Pinpoint the cell where the given text exists, returning its [X, Y] midpoint coordinate. 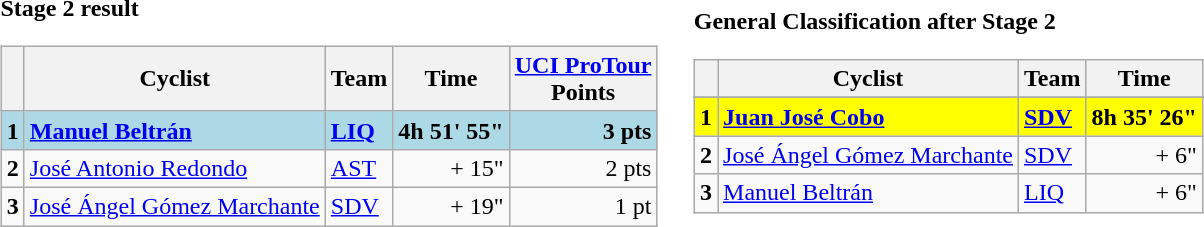
+ 19" [451, 206]
+ 15" [451, 168]
José Antonio Redondo [174, 168]
Juan José Cobo [868, 117]
2 pts [583, 168]
UCI ProTourPoints [583, 78]
AST [359, 168]
3 pts [583, 130]
4h 51' 55" [451, 130]
1 pt [583, 206]
8h 35' 26" [1144, 117]
